Find where the given text appears and provide that cell's center as (X, Y) coordinate. 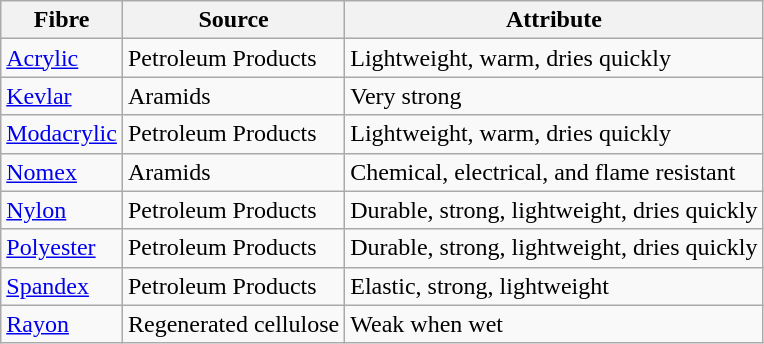
Elastic, strong, lightweight (554, 286)
Modacrylic (62, 134)
Polyester (62, 248)
Source (233, 20)
Spandex (62, 286)
Weak when wet (554, 324)
Fibre (62, 20)
Very strong (554, 96)
Regenerated cellulose (233, 324)
Nomex (62, 172)
Rayon (62, 324)
Nylon (62, 210)
Chemical, electrical, and flame resistant (554, 172)
Kevlar (62, 96)
Attribute (554, 20)
Acrylic (62, 58)
